Extract the (x, y) coordinate from the center of the cell holding the provided text.  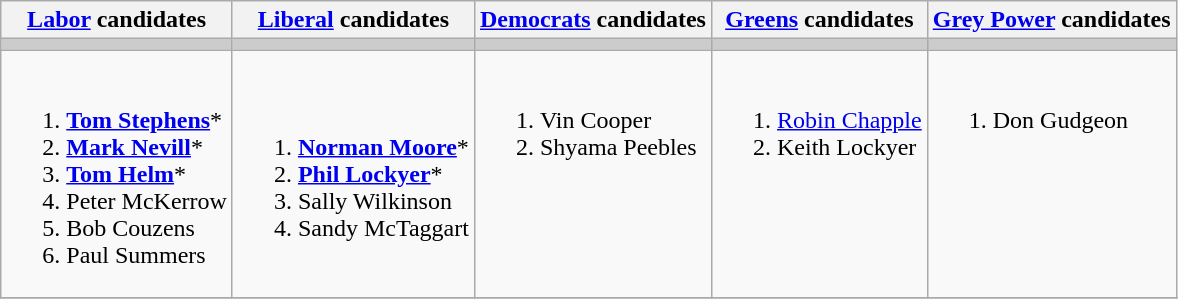
Grey Power candidates (1052, 20)
Norman Moore*Phil Lockyer*Sally WilkinsonSandy McTaggart (353, 174)
Robin ChappleKeith Lockyer (819, 174)
Democrats candidates (592, 20)
Greens candidates (819, 20)
Don Gudgeon (1052, 174)
Vin CooperShyama Peebles (592, 174)
Liberal candidates (353, 20)
Labor candidates (117, 20)
Tom Stephens*Mark Nevill*Tom Helm*Peter McKerrowBob CouzensPaul Summers (117, 174)
